Determine the [x, y] coordinate at the center of the cell enclosing the given text.  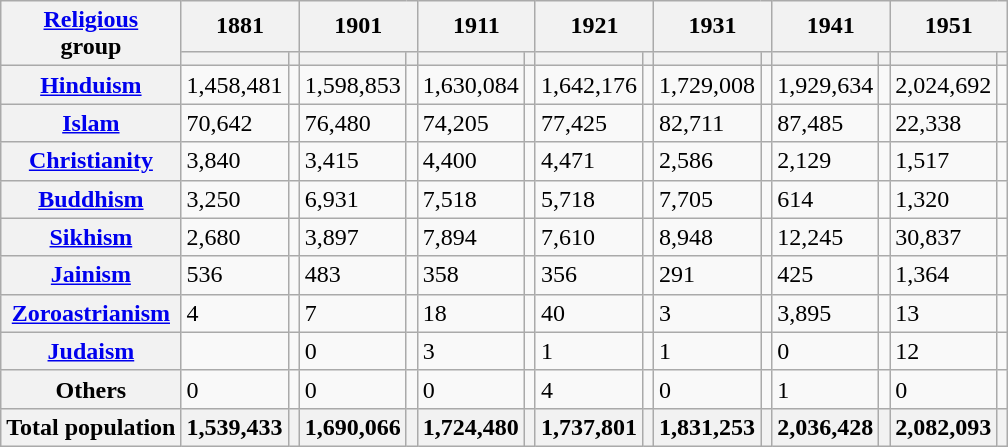
1,320 [944, 199]
2,129 [826, 161]
1,364 [944, 275]
2,024,692 [944, 85]
1941 [831, 26]
77,425 [588, 123]
4,400 [470, 161]
5,718 [588, 199]
Religiousgroup [91, 34]
7,518 [470, 199]
Others [91, 389]
1,539,433 [234, 427]
614 [826, 199]
7,610 [588, 237]
291 [708, 275]
Total population [91, 427]
12,245 [826, 237]
2,082,093 [944, 427]
74,205 [470, 123]
Hinduism [91, 85]
30,837 [944, 237]
Sikhism [91, 237]
1,690,066 [352, 427]
Buddhism [91, 199]
Christianity [91, 161]
40 [588, 313]
Judaism [91, 351]
3,895 [826, 313]
3,415 [352, 161]
1,517 [944, 161]
1931 [713, 26]
1,642,176 [588, 85]
1901 [358, 26]
1921 [594, 26]
1,729,008 [708, 85]
3,897 [352, 237]
425 [826, 275]
1,737,801 [588, 427]
12 [944, 351]
Zoroastrianism [91, 313]
7,894 [470, 237]
76,480 [352, 123]
536 [234, 275]
22,338 [944, 123]
358 [470, 275]
82,711 [708, 123]
Jainism [91, 275]
1881 [240, 26]
Islam [91, 123]
2,680 [234, 237]
3,840 [234, 161]
1,724,480 [470, 427]
483 [352, 275]
2,036,428 [826, 427]
8,948 [708, 237]
7,705 [708, 199]
87,485 [826, 123]
1,598,853 [352, 85]
3,250 [234, 199]
1,458,481 [234, 85]
2,586 [708, 161]
1,929,634 [826, 85]
356 [588, 275]
7 [352, 313]
1911 [476, 26]
13 [944, 313]
6,931 [352, 199]
1,831,253 [708, 427]
70,642 [234, 123]
4,471 [588, 161]
1,630,084 [470, 85]
1951 [949, 26]
18 [470, 313]
